Provide the (x, y) coordinate of the cell's center where the given text is located.  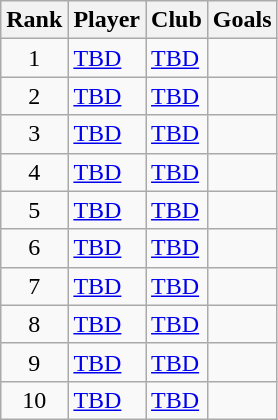
9 (34, 362)
4 (34, 172)
8 (34, 324)
3 (34, 134)
Player (107, 20)
Rank (34, 20)
Club (177, 20)
Goals (242, 20)
5 (34, 210)
2 (34, 96)
6 (34, 248)
1 (34, 58)
10 (34, 400)
7 (34, 286)
